Pinpoint the cell where the given text exists, returning its [X, Y] midpoint coordinate. 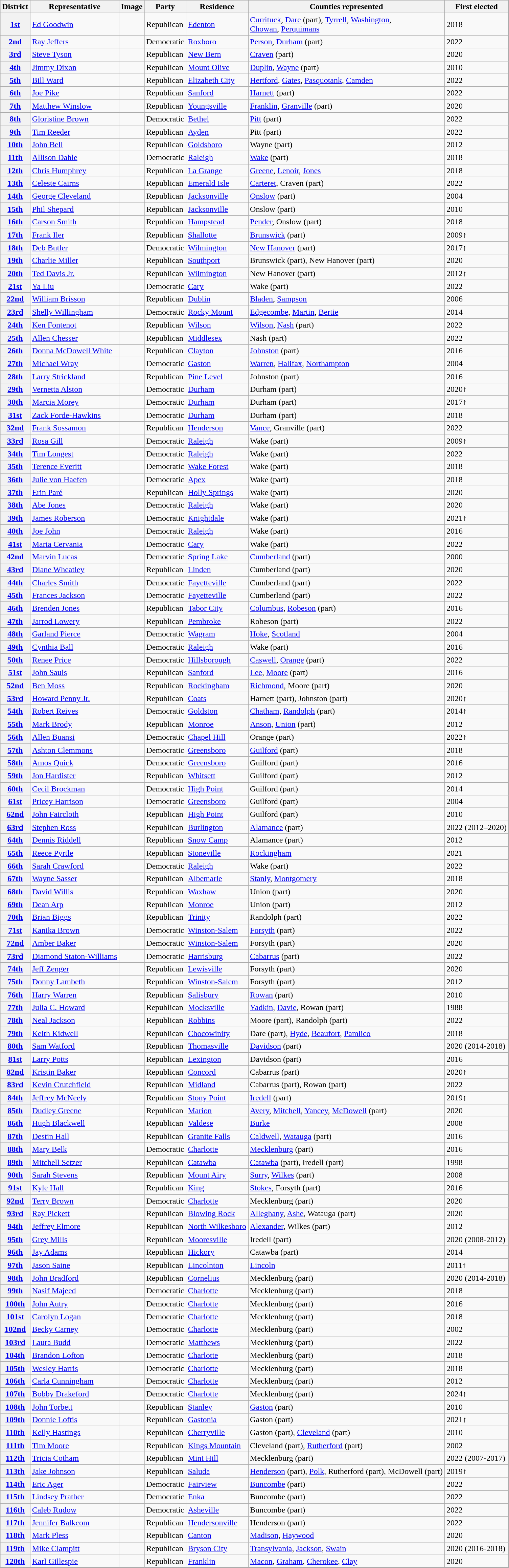
Nasif Majeed [74, 1291]
Charlie Miller [74, 261]
Rosa Gill [74, 441]
Cynthia Ball [74, 647]
80th [15, 1046]
2006 [476, 299]
2nd [15, 42]
63rd [15, 827]
Duplin, Wayne (part) [346, 67]
1st [15, 24]
Wayne Sasser [74, 879]
Vernetta Alston [74, 389]
Edgecombe, Martin, Bertie [346, 312]
2022↑ [476, 737]
Bethel [217, 119]
Ben Moss [74, 686]
Cornelius [217, 1278]
81st [15, 1059]
40th [15, 531]
117th [15, 1523]
Kelly Hastings [74, 1433]
Mooresville [217, 1239]
Image [132, 7]
70th [15, 917]
Jeffrey Elmore [74, 1227]
Catawba (part) [346, 1252]
105th [15, 1368]
Caleb Rudow [74, 1510]
Howard Penny Jr. [74, 698]
Sam Watford [74, 1046]
Neal Jackson [74, 1021]
Mark Pless [74, 1536]
45th [15, 596]
104th [15, 1355]
Amos Quick [74, 763]
Gaston (part), Cleveland (part) [346, 1433]
District [15, 7]
100th [15, 1304]
Goldsboro [217, 144]
Marvin Lucas [74, 557]
John Bradford [74, 1278]
7th [15, 106]
Pender, Onslow (part) [346, 222]
2011↑ [476, 1265]
Moore (part), Randolph (part) [346, 1021]
3rd [15, 54]
John Bell [74, 144]
114th [15, 1484]
107th [15, 1394]
2020 (2016-2018) [476, 1548]
Yadkin, Davie, Rowan (part) [346, 1008]
Madison, Haywood [346, 1536]
John Autry [74, 1304]
Holly Springs [217, 492]
Ashton Clemmons [74, 750]
Frank Iler [74, 235]
2021 [476, 853]
Goldston [217, 711]
4th [15, 67]
Hugh Blackwell [74, 1123]
Joe John [74, 531]
Granite Falls [217, 1136]
Marion [217, 1111]
Lincolnton [217, 1265]
Lexington [217, 1059]
103rd [15, 1342]
Franklin [217, 1561]
Dublin [217, 299]
Greene, Lenoir, Jones [346, 170]
Dare (part), Hyde, Beaufort, Pamlico [346, 1033]
90th [15, 1175]
Warren, Halifax, Northampton [346, 363]
32nd [15, 428]
96th [15, 1252]
19th [15, 261]
67th [15, 879]
Burlington [217, 827]
Renee Price [74, 660]
Counties represented [346, 7]
Lindsey Prather [74, 1497]
Youngsville [217, 106]
Cleveland (part), Rutherford (part) [346, 1446]
Mint Hill [217, 1458]
Tim Longest [74, 454]
44th [15, 582]
46th [15, 608]
Bryson City [217, 1548]
Allison Dahle [74, 157]
Midland [217, 1085]
John Sauls [74, 673]
Diamond Staton-Williams [74, 956]
Pine Level [217, 377]
Asheville [217, 1510]
Lee, Moore (part) [346, 673]
Avery, Mitchell, Yancey, McDowell (part) [346, 1111]
Erin Paré [74, 492]
Enka [217, 1497]
Henderson [217, 428]
Carolyn Logan [74, 1317]
2022 (2012–2020) [476, 827]
Amber Baker [74, 943]
Hendersonville [217, 1523]
1998 [476, 1162]
Jon Hardister [74, 776]
2014↑ [476, 711]
Brunswick (part) [346, 235]
Henderson (part) [346, 1523]
35th [15, 467]
Karl Gillespie [74, 1561]
69th [15, 904]
Caswell, Orange (part) [346, 660]
86th [15, 1123]
Sarah Stevens [74, 1175]
41st [15, 544]
85th [15, 1111]
15th [15, 209]
99th [15, 1291]
Surry, Wilkes (part) [346, 1175]
John Faircloth [74, 814]
William Brisson [74, 299]
Kyle Hall [74, 1188]
43rd [15, 569]
89th [15, 1162]
62nd [15, 814]
Emerald Isle [217, 183]
Becky Carney [74, 1329]
Jeffrey McNeely [74, 1098]
Wilson, Nash (part) [346, 325]
Mark Brody [74, 724]
Brunswick (part), New Hanover (part) [346, 261]
Eric Ager [74, 1484]
Julia C. Howard [74, 1008]
2024↑ [476, 1394]
Stoneville [217, 853]
New Bern [217, 54]
Jennifer Balkcom [74, 1523]
27th [15, 363]
120th [15, 1561]
73rd [15, 956]
1988 [476, 1008]
Gastonia [217, 1420]
Matthew Winslow [74, 106]
71st [15, 930]
Phil Shepard [74, 209]
Cabarrus (part), Rowan (part) [346, 1085]
Laura Budd [74, 1342]
82nd [15, 1072]
Allen Buansi [74, 737]
Tim Reeder [74, 132]
Catawba [217, 1162]
91st [15, 1188]
Bobby Drakeford [74, 1394]
Apex [217, 479]
33rd [15, 441]
Steve Tyson [74, 54]
Hampstead [217, 222]
King [217, 1188]
28th [15, 377]
North Wilkesboro [217, 1227]
Charles Smith [74, 582]
94th [15, 1227]
Reece Pyrtle [74, 853]
Mitchell Setzer [74, 1162]
76th [15, 994]
Cherryville [217, 1433]
Mount Olive [217, 67]
Wilson [217, 325]
Henderson (part), Polk, Rutherford (part), McDowell (part) [346, 1471]
Mocksville [217, 1008]
51st [15, 673]
98th [15, 1278]
Trinity [217, 917]
Ray Pickett [74, 1214]
18th [15, 248]
22nd [15, 299]
Larry Strickland [74, 377]
Jimmy Dixon [74, 67]
87th [15, 1136]
Tim Moore [74, 1446]
Orange (part) [346, 737]
60th [15, 789]
52nd [15, 686]
Richmond, Moore (part) [346, 686]
50th [15, 660]
48th [15, 634]
Residence [217, 7]
42nd [15, 557]
Ted Davis Jr. [74, 273]
Celeste Cairns [74, 183]
102nd [15, 1329]
Transylvania, Jackson, Swain [346, 1548]
Saluda [217, 1471]
Gloristine Brown [74, 119]
13th [15, 183]
119th [15, 1548]
Deb Butler [74, 248]
Bladen, Sampson [346, 299]
Mount Airy [217, 1175]
37th [15, 492]
Julie von Haefen [74, 479]
James Roberson [74, 518]
Vance, Granville (part) [346, 428]
Jay Adams [74, 1252]
Shallotte [217, 235]
Jeff Zenger [74, 969]
Robeson (part) [346, 621]
Albemarle [217, 879]
Roxboro [217, 42]
39th [15, 518]
Tabor City [217, 608]
Maria Cervania [74, 544]
Stony Point [217, 1098]
Hertford, Gates, Pasquotank, Camden [346, 80]
Grey Mills [74, 1239]
Hickory [217, 1252]
Brandon Lofton [74, 1355]
74th [15, 969]
Kanika Brown [74, 930]
Macon, Graham, Cherokee, Clay [346, 1561]
66th [15, 866]
14th [15, 196]
Joe Pike [74, 93]
Larry Potts [74, 1059]
Stokes, Forsyth (part) [346, 1188]
88th [15, 1149]
17th [15, 235]
9th [15, 132]
Rowan (part) [346, 994]
Salisbury [217, 994]
Shelly Willingham [74, 312]
First elected [476, 7]
Thomasville [217, 1046]
49th [15, 647]
Party [165, 7]
Destin Hall [74, 1136]
93rd [15, 1214]
109th [15, 1420]
Diane Wheatley [74, 569]
56th [15, 737]
Marcia Morey [74, 402]
47th [15, 621]
Chris Humphrey [74, 170]
118th [15, 1536]
Robert Reives [74, 711]
83rd [15, 1085]
Robbins [217, 1021]
Carson Smith [74, 222]
110th [15, 1433]
95th [15, 1239]
Dudley Greene [74, 1111]
Donna McDowell White [74, 351]
101st [15, 1317]
Harry Warren [74, 994]
Southport [217, 261]
21st [15, 286]
92nd [15, 1201]
John Torbett [74, 1407]
Waxhaw [217, 892]
68th [15, 892]
Coats [217, 698]
Carteret, Craven (part) [346, 183]
58th [15, 763]
Caldwell, Watauga (part) [346, 1136]
Fairview [217, 1484]
26th [15, 351]
Blowing Rock [217, 1214]
George Cleveland [74, 196]
Columbus, Robeson (part) [346, 608]
36th [15, 479]
Michael Wray [74, 363]
57th [15, 750]
Alleghany, Ashe, Watauga (part) [346, 1214]
31st [15, 415]
2022 (2007-2017) [476, 1458]
Frances Jackson [74, 596]
Anson, Union (part) [346, 724]
Carla Cunningham [74, 1381]
97th [15, 1265]
113th [15, 1471]
Ed Goodwin [74, 24]
La Grange [217, 170]
Currituck, Dare (part), Tyrrell, Washington,Chowan, Perquimans [346, 24]
64th [15, 840]
Franklin, Granville (part) [346, 106]
Ray Jeffers [74, 42]
Wesley Harris [74, 1368]
Mary Belk [74, 1149]
112th [15, 1458]
Alexander, Wilkes (part) [346, 1227]
Frank Sossamon [74, 428]
61st [15, 802]
Pembroke [217, 621]
Bill Ward [74, 80]
25th [15, 338]
Representative [74, 7]
Wayne (part) [346, 144]
Gaston [217, 363]
59th [15, 776]
Pricey Harrison [74, 802]
Zack Forde-Hawkins [74, 415]
2020 (2008-2012) [476, 1239]
Ken Fontenot [74, 325]
Donnie Loftis [74, 1420]
Harnett (part) [346, 93]
Concord [217, 1072]
75th [15, 982]
Rocky Mount [217, 312]
Mike Clampitt [74, 1548]
Brenden Jones [74, 608]
Cecil Brockman [74, 789]
Chatham, Randolph (part) [346, 711]
Abe Jones [74, 505]
Canton [217, 1536]
Middlesex [217, 338]
Nash (part) [346, 338]
34th [15, 454]
79th [15, 1033]
Whitsett [217, 776]
38th [15, 505]
Ayden [217, 132]
Chocowinity [217, 1033]
54th [15, 711]
108th [15, 1407]
Allen Chesser [74, 338]
Stanly, Montgomery [346, 879]
116th [15, 1510]
Jake Johnson [74, 1471]
55th [15, 724]
2000 [476, 557]
Kristin Baker [74, 1072]
53rd [15, 698]
Stanley [217, 1407]
Snow Camp [217, 840]
Chapel Hill [217, 737]
78th [15, 1021]
Lewisville [217, 969]
Keith Kidwell [74, 1033]
Burke [346, 1123]
65th [15, 853]
Clayton [217, 351]
6th [15, 93]
Hillsborough [217, 660]
Wagram [217, 634]
72nd [15, 943]
111th [15, 1446]
Linden [217, 569]
Jarrod Lowery [74, 621]
Randolph (part) [346, 917]
30th [15, 402]
Brian Biggs [74, 917]
Donny Lambeth [74, 982]
David Willis [74, 892]
Dennis Riddell [74, 840]
Matthews [217, 1342]
Dean Arp [74, 904]
24th [15, 325]
Edenton [217, 24]
Valdese [217, 1123]
Ya Liu [74, 286]
Kevin Crutchfield [74, 1085]
23rd [15, 312]
115th [15, 1497]
Elizabeth City [217, 80]
16th [15, 222]
Harrisburg [217, 956]
106th [15, 1381]
Catawba (part), Iredell (part) [346, 1162]
Garland Pierce [74, 634]
Kings Mountain [217, 1446]
Wake Forest [217, 467]
12th [15, 170]
5th [15, 80]
Stephen Ross [74, 827]
84th [15, 1098]
Spring Lake [217, 557]
11th [15, 157]
2012↑ [476, 273]
Hoke, Scotland [346, 634]
29th [15, 389]
Sarah Crawford [74, 866]
Person, Durham (part) [346, 42]
Craven (part) [346, 54]
Harnett (part), Johnston (part) [346, 698]
8th [15, 119]
Knightdale [217, 518]
77th [15, 1008]
10th [15, 144]
Terence Everitt [74, 467]
Tricia Cotham [74, 1458]
Terry Brown [74, 1201]
Lincoln [346, 1265]
20th [15, 273]
Jason Saine [74, 1265]
